Determine the (x, y) coordinate at the center of the cell enclosing the given text.  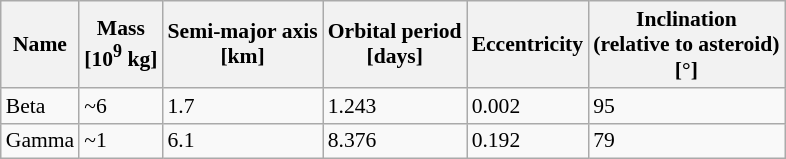
6.1 (243, 141)
Beta (40, 106)
Mass[109 kg] (120, 44)
Inclination(relative to asteroid)[°] (686, 44)
1.7 (243, 106)
95 (686, 106)
~1 (120, 141)
Eccentricity (528, 44)
79 (686, 141)
0.002 (528, 106)
Gamma (40, 141)
Name (40, 44)
0.192 (528, 141)
1.243 (395, 106)
~6 (120, 106)
8.376 (395, 141)
Semi-major axis[km] (243, 44)
Orbital period[days] (395, 44)
